Pinpoint the cell where the given text exists, returning its [x, y] midpoint coordinate. 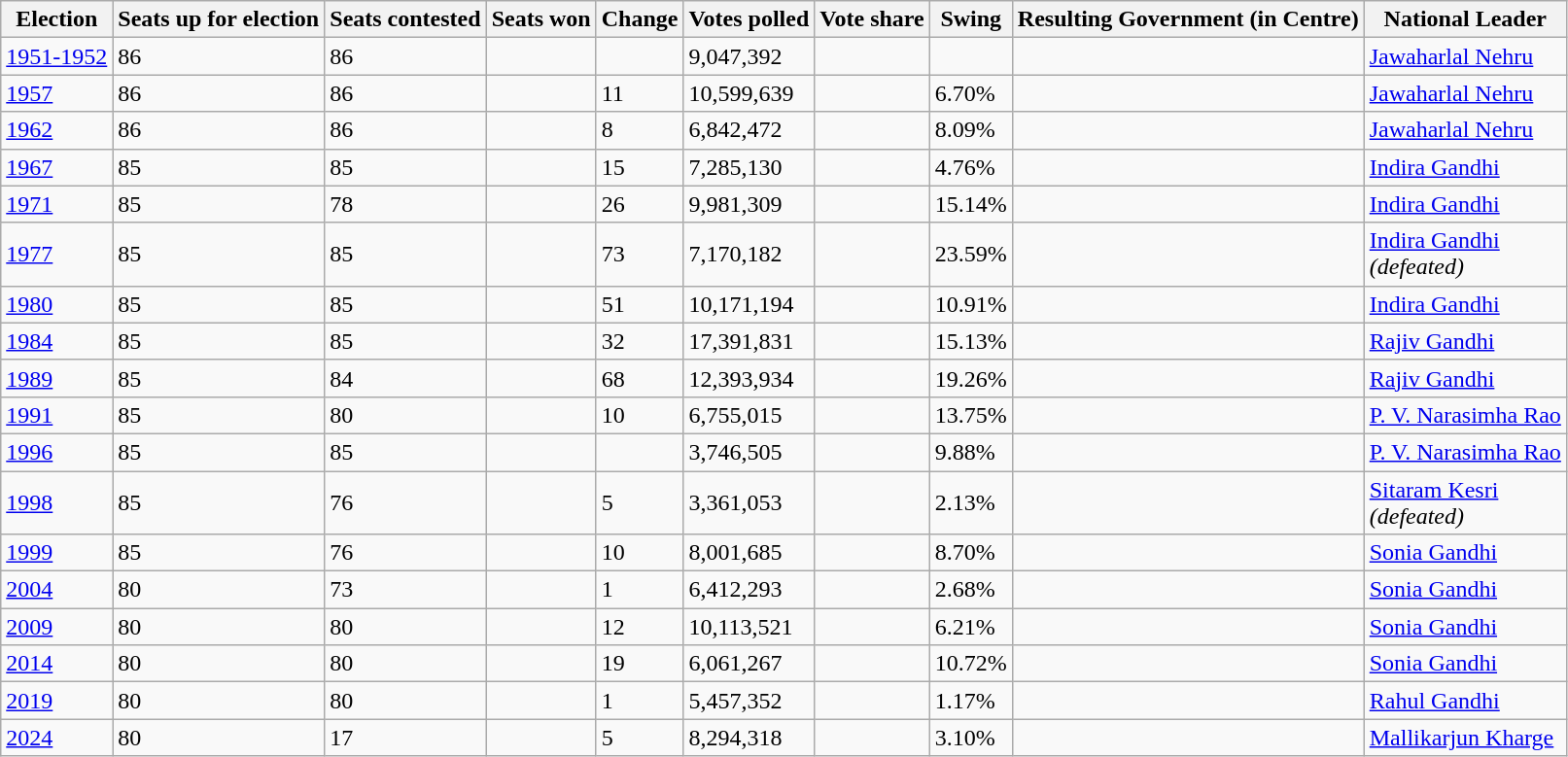
Seats contested [405, 19]
6.70% [970, 93]
3,746,505 [749, 452]
12,393,934 [749, 378]
11 [640, 93]
1999 [56, 553]
1967 [56, 167]
10.91% [970, 304]
Vote share [872, 19]
1980 [56, 304]
6,412,293 [749, 590]
12 [640, 627]
9,047,392 [749, 56]
Election [56, 19]
2009 [56, 627]
6.21% [970, 627]
19 [640, 664]
3.10% [970, 738]
1977 [56, 255]
2019 [56, 701]
1971 [56, 204]
8.09% [970, 130]
10,113,521 [749, 627]
2024 [56, 738]
1957 [56, 93]
Mallikarjun Kharge [1465, 738]
8,001,685 [749, 553]
8 [640, 130]
17,391,831 [749, 341]
1991 [56, 415]
7,170,182 [749, 255]
84 [405, 378]
2014 [56, 664]
10.72% [970, 664]
Resulting Government (in Centre) [1188, 19]
Votes polled [749, 19]
78 [405, 204]
Sitaram Kesri(defeated) [1465, 501]
9.88% [970, 452]
Seats won [540, 19]
68 [640, 378]
23.59% [970, 255]
6,061,267 [749, 664]
Rahul Gandhi [1465, 701]
15.13% [970, 341]
Seats up for election [219, 19]
8,294,318 [749, 738]
19.26% [970, 378]
32 [640, 341]
Indira Gandhi(defeated) [1465, 255]
1984 [56, 341]
1962 [56, 130]
26 [640, 204]
10,171,194 [749, 304]
7,285,130 [749, 167]
15 [640, 167]
1998 [56, 501]
2.68% [970, 590]
2.13% [970, 501]
10,599,639 [749, 93]
51 [640, 304]
5,457,352 [749, 701]
13.75% [970, 415]
8.70% [970, 553]
Change [640, 19]
6,755,015 [749, 415]
1996 [56, 452]
4.76% [970, 167]
15.14% [970, 204]
17 [405, 738]
1989 [56, 378]
National Leader [1465, 19]
3,361,053 [749, 501]
9,981,309 [749, 204]
2004 [56, 590]
6,842,472 [749, 130]
1.17% [970, 701]
1951-1952 [56, 56]
Swing [970, 19]
